Pinpoint the cell where the given text exists, returning its [x, y] midpoint coordinate. 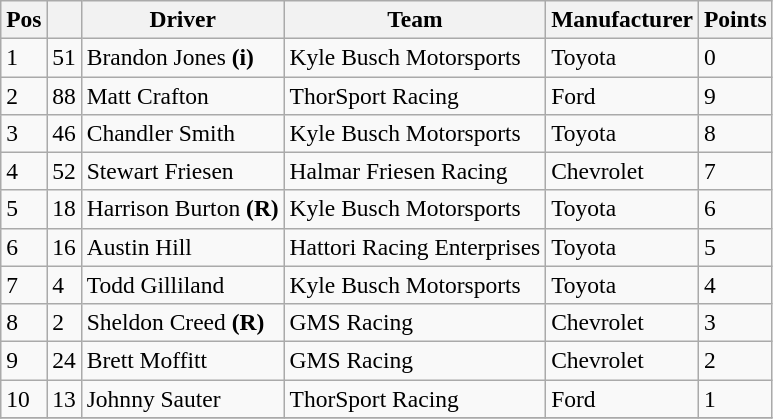
Brett Moffitt [182, 360]
51 [64, 57]
Brandon Jones (i) [182, 57]
18 [64, 209]
10 [24, 398]
Harrison Burton (R) [182, 209]
Pos [24, 19]
Manufacturer [622, 19]
Chandler Smith [182, 133]
Austin Hill [182, 247]
Sheldon Creed (R) [182, 322]
16 [64, 247]
52 [64, 171]
Matt Crafton [182, 95]
Points [735, 19]
Team [415, 19]
Halmar Friesen Racing [415, 171]
0 [735, 57]
Todd Gilliland [182, 285]
Hattori Racing Enterprises [415, 247]
13 [64, 398]
88 [64, 95]
Johnny Sauter [182, 398]
Stewart Friesen [182, 171]
Driver [182, 19]
46 [64, 133]
24 [64, 360]
